Identify which cell holds the provided text, then report its [x, y] central coordinate. 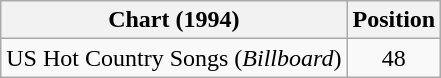
Chart (1994) [174, 20]
48 [394, 58]
US Hot Country Songs (Billboard) [174, 58]
Position [394, 20]
